Return the [X, Y] coordinate for the center point of the cell that contains the specified text.  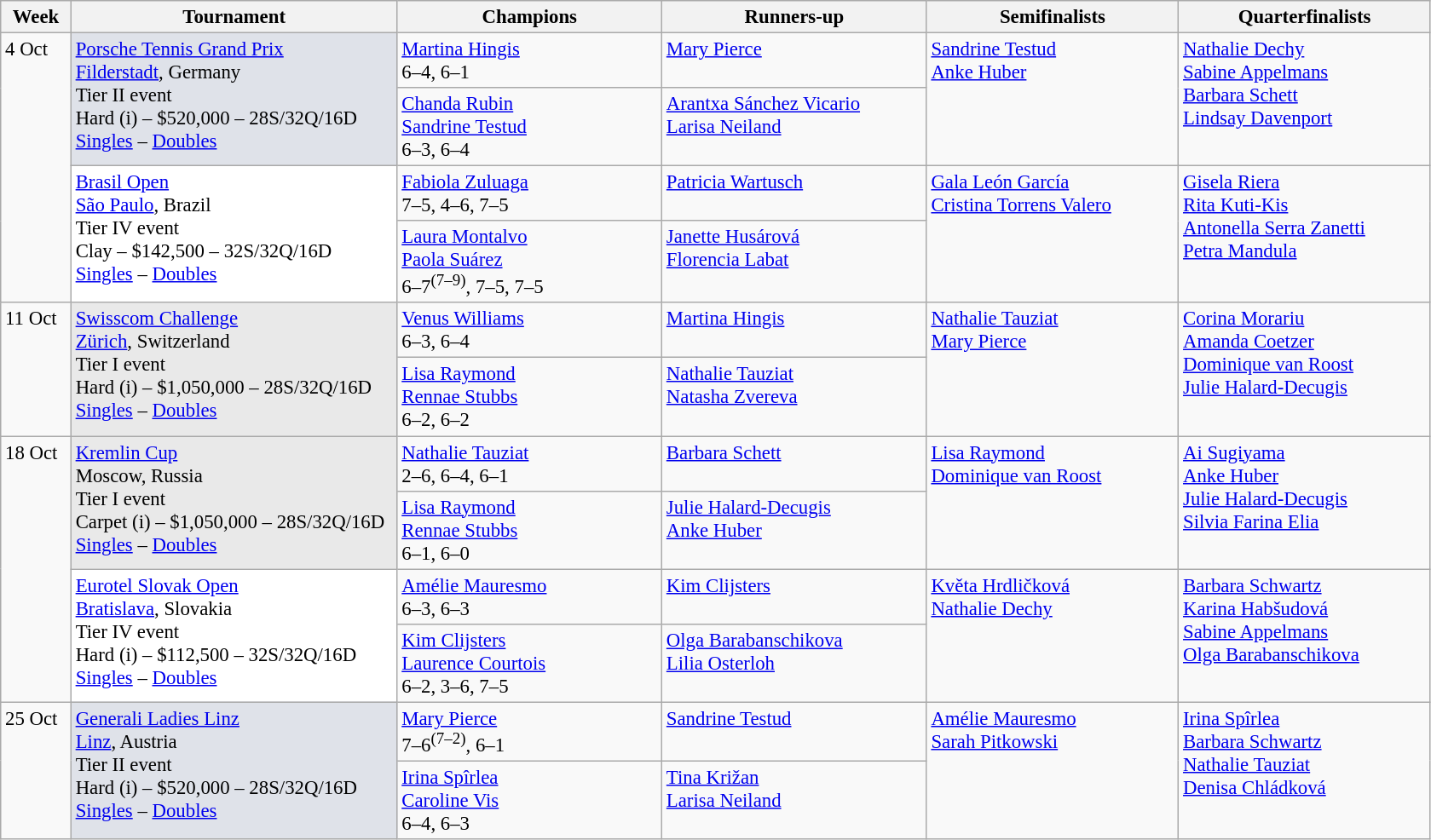
Generali Ladies Linz Linz, Austria Tier II event Hard (i) – $520,000 – 28S/32Q/16DSingles – Doubles [234, 770]
Tournament [234, 17]
Kremlin Cup Moscow, Russia Tier I event Carpet (i) – $1,050,000 – 28S/32Q/16DSingles – Doubles [234, 503]
Barbara Schett [794, 463]
Janette Husárová Florencia Labat [794, 262]
Amélie Mauresmo Sarah Pitkowski [1053, 770]
Venus Williams 6–3, 6–4 [530, 331]
Irina Spîrlea Barbara Schwartz Nathalie Tauziat Denisa Chládková [1305, 770]
11 Oct [36, 370]
Kim Clijsters [794, 596]
Corina Morariu Amanda Coetzer Dominique van Roost Julie Halard-Decugis [1305, 370]
Chanda Rubin Sandrine Testud6–3, 6–4 [530, 127]
Eurotel Slovak Open Bratislava, Slovakia Tier IV event Hard (i) – $112,500 – 32S/32Q/16DSingles – Doubles [234, 636]
18 Oct [36, 569]
Semifinalists [1053, 17]
Tina Križan Larisa Neiland [794, 800]
Gala León García Cristina Torrens Valero [1053, 235]
Julie Halard-Decugis Anke Huber [794, 530]
Lisa Raymond Rennae Stubbs6–1, 6–0 [530, 530]
Runners-up [794, 17]
Irina Spîrlea Caroline Vis6–4, 6–3 [530, 800]
Gisela Riera Rita Kuti-Kis Antonella Serra Zanetti Petra Mandula [1305, 235]
Martina Hingis 6–4, 6–1 [530, 61]
Mary Pierce [794, 61]
Olga Barabanschikova Lilia Osterloh [794, 663]
Arantxa Sánchez Vicario Larisa Neiland [794, 127]
Sandrine Testud [794, 731]
Laura Montalvo Paola Suárez6–7(7–9), 7–5, 7–5 [530, 262]
Quarterfinalists [1305, 17]
Ai Sugiyama Anke Huber Julie Halard-Decugis Silvia Farina Elia [1305, 503]
25 Oct [36, 770]
Swisscom Challenge Zürich, Switzerland Tier I event Hard (i) – $1,050,000 – 28S/32Q/16DSingles – Doubles [234, 370]
Květa Hrdličková Nathalie Dechy [1053, 636]
Nathalie Dechy Sabine Appelmans Barbara Schett Lindsay Davenport [1305, 100]
4 Oct [36, 169]
Nathalie Tauziat Mary Pierce [1053, 370]
Barbara Schwartz Karina Habšudová Sabine Appelmans Olga Barabanschikova [1305, 636]
Kim Clijsters Laurence Courtois6–2, 3–6, 7–5 [530, 663]
Martina Hingis [794, 331]
Porsche Tennis Grand Prix Filderstadt, Germany Tier II event Hard (i) – $520,000 – 28S/32Q/16DSingles – Doubles [234, 100]
Sandrine Testud Anke Huber [1053, 100]
Champions [530, 17]
Week [36, 17]
Lisa Raymond Rennae Stubbs6–2, 6–2 [530, 397]
Nathalie Tauziat Natasha Zvereva [794, 397]
Brasil Open São Paulo, Brazil Tier IV event Clay – $142,500 – 32S/32Q/16DSingles – Doubles [234, 235]
Nathalie Tauziat 2–6, 6–4, 6–1 [530, 463]
Patricia Wartusch [794, 194]
Amélie Mauresmo 6–3, 6–3 [530, 596]
Lisa Raymond Dominique van Roost [1053, 503]
Mary Pierce 7–6(7–2), 6–1 [530, 731]
Fabiola Zuluaga 7–5, 4–6, 7–5 [530, 194]
